Pinpoint the cell where the given text exists, returning its [x, y] midpoint coordinate. 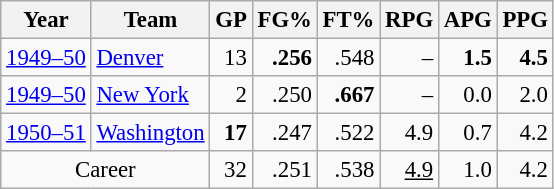
1950–51 [46, 133]
.667 [348, 95]
New York [150, 95]
.538 [348, 170]
.548 [348, 58]
FT% [348, 20]
1.0 [468, 170]
Washington [150, 133]
.522 [348, 133]
PPG [525, 20]
.251 [284, 170]
4.5 [525, 58]
32 [231, 170]
2 [231, 95]
13 [231, 58]
2.0 [525, 95]
APG [468, 20]
1.5 [468, 58]
0.0 [468, 95]
Year [46, 20]
.247 [284, 133]
.250 [284, 95]
.256 [284, 58]
FG% [284, 20]
RPG [410, 20]
Career [106, 170]
Team [150, 20]
0.7 [468, 133]
17 [231, 133]
Denver [150, 58]
GP [231, 20]
